Extract the [x, y] coordinate from the center of the cell holding the provided text.  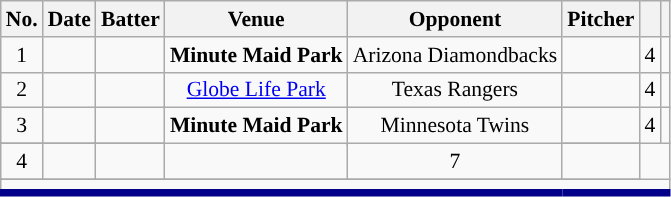
7 [456, 162]
Batter [130, 19]
Opponent [456, 19]
Minnesota Twins [456, 126]
1 [22, 55]
Venue [256, 19]
Arizona Diamondbacks [456, 55]
Texas Rangers [456, 90]
No. [22, 19]
3 [22, 126]
Pitcher [600, 19]
Date [70, 19]
2 [22, 90]
Globe Life Park [256, 90]
